Determine the [X, Y] coordinate at the center of the cell enclosing the given text.  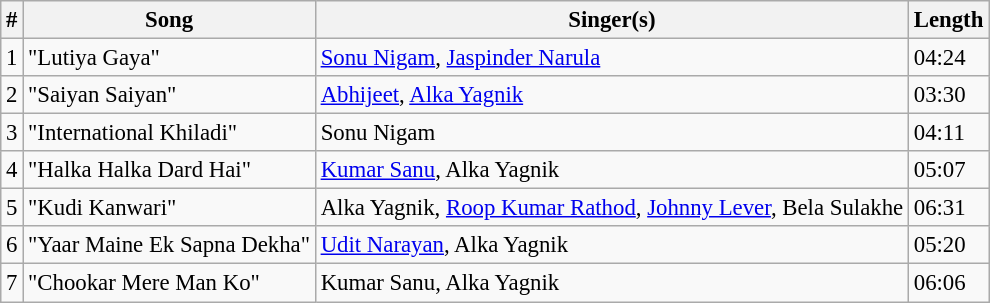
Sonu Nigam [612, 133]
Abhijeet, Alka Yagnik [612, 95]
04:11 [948, 133]
Alka Yagnik, Roop Kumar Rathod, Johnny Lever, Bela Sulakhe [612, 208]
3 [12, 133]
06:31 [948, 208]
5 [12, 208]
7 [12, 283]
4 [12, 170]
"Yaar Maine Ek Sapna Dekha" [170, 245]
Sonu Nigam, Jaspinder Narula [612, 58]
06:06 [948, 283]
03:30 [948, 95]
Length [948, 20]
05:07 [948, 170]
Song [170, 20]
1 [12, 58]
04:24 [948, 58]
2 [12, 95]
"Halka Halka Dard Hai" [170, 170]
"Kudi Kanwari" [170, 208]
Singer(s) [612, 20]
"Lutiya Gaya" [170, 58]
05:20 [948, 245]
"Chookar Mere Man Ko" [170, 283]
6 [12, 245]
"Saiyan Saiyan" [170, 95]
# [12, 20]
"International Khiladi" [170, 133]
Udit Narayan, Alka Yagnik [612, 245]
